Provide the [x, y] coordinate of the cell's center where the given text is located.  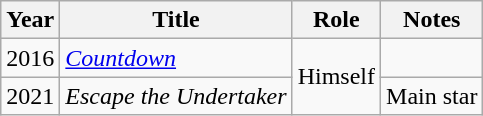
Main star [432, 96]
Escape the Undertaker [176, 96]
Year [30, 20]
Notes [432, 20]
2016 [30, 58]
Countdown [176, 58]
Title [176, 20]
Himself [336, 77]
2021 [30, 96]
Role [336, 20]
